Locate the cell with the specified text and output its [x, y] center coordinate. 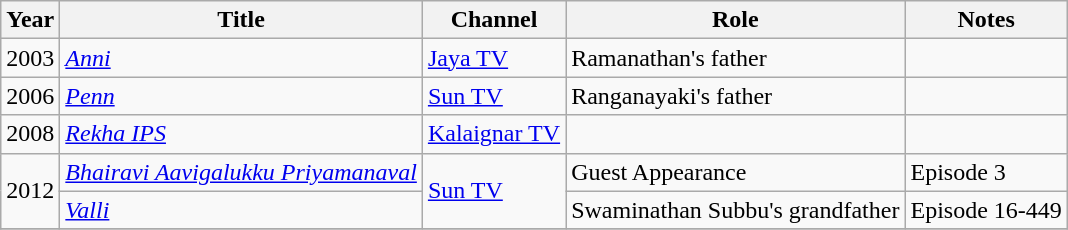
Jaya TV [494, 58]
Title [242, 20]
Penn [242, 96]
Kalaignar TV [494, 134]
Ranganayaki's father [736, 96]
Notes [986, 20]
Episode 16-449 [986, 210]
2003 [30, 58]
Role [736, 20]
Anni [242, 58]
2008 [30, 134]
Swaminathan Subbu's grandfather [736, 210]
Valli [242, 210]
Ramanathan's father [736, 58]
2012 [30, 191]
Rekha IPS [242, 134]
2006 [30, 96]
Bhairavi Aavigalukku Priyamanaval [242, 172]
Channel [494, 20]
Guest Appearance [736, 172]
Episode 3 [986, 172]
Year [30, 20]
